Find where the given text appears and provide that cell's center as (X, Y) coordinate. 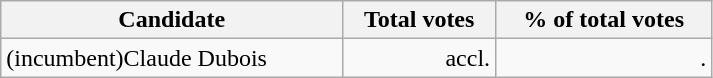
% of total votes (604, 20)
accl. (420, 58)
Total votes (420, 20)
Candidate (172, 20)
. (604, 58)
(incumbent)Claude Dubois (172, 58)
